Detect which cell encompasses the target text, then output its (X, Y) center coordinate. 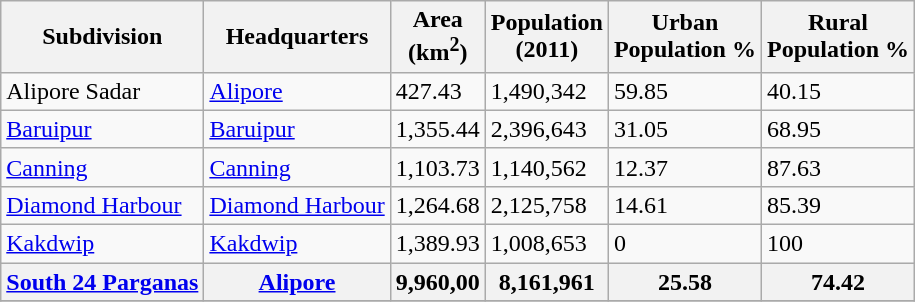
68.95 (838, 129)
1,389.93 (438, 244)
0 (684, 244)
8,161,961 (546, 282)
40.15 (838, 91)
25.58 (684, 282)
427.43 (438, 91)
1,355.44 (438, 129)
Rural Population % (838, 37)
12.37 (684, 167)
Alipore Sadar (102, 91)
Subdivision (102, 37)
South 24 Parganas (102, 282)
100 (838, 244)
87.63 (838, 167)
2,125,758 (546, 205)
1,264.68 (438, 205)
UrbanPopulation % (684, 37)
1,490,342 (546, 91)
2,396,643 (546, 129)
1,103.73 (438, 167)
31.05 (684, 129)
1,008,653 (546, 244)
9,960,00 (438, 282)
59.85 (684, 91)
14.61 (684, 205)
Area(km2) (438, 37)
74.42 (838, 282)
1,140,562 (546, 167)
Population(2011) (546, 37)
Headquarters (297, 37)
85.39 (838, 205)
